Capture the cell that displays the provided text and extract its [X, Y] central coordinate. 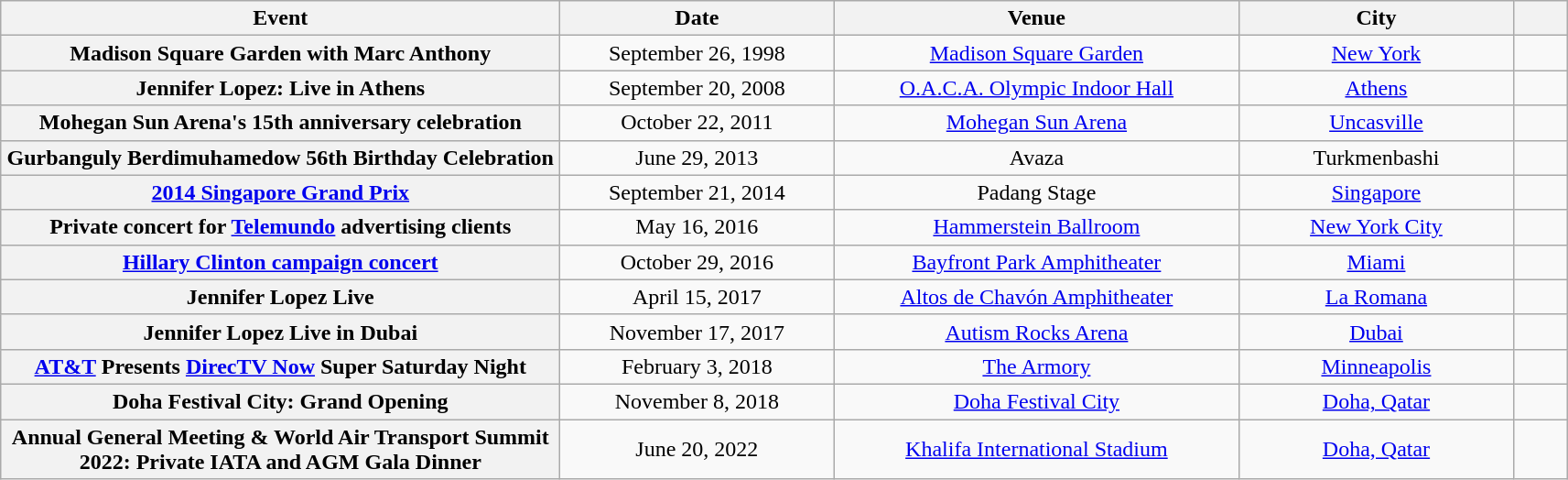
Venue [1036, 18]
September 20, 2008 [697, 88]
Madison Square Garden with Marc Anthony [280, 53]
Khalifa International Stadium [1036, 449]
November 8, 2018 [697, 401]
Hammerstein Ballroom [1036, 227]
Turkmenbashi [1377, 158]
Uncasville [1377, 123]
February 3, 2018 [697, 366]
Date [697, 18]
Avaza [1036, 158]
Event [280, 18]
October 29, 2016 [697, 262]
O.A.C.A. Olympic Indoor Hall [1036, 88]
June 29, 2013 [697, 158]
Athens [1377, 88]
Jennifer Lopez: Live in Athens [280, 88]
Mohegan Sun Arena's 15th anniversary celebration [280, 123]
Altos de Chavón Amphitheater [1036, 297]
Hillary Clinton campaign concert [280, 262]
New York City [1377, 227]
City [1377, 18]
La Romana [1377, 297]
Autism Rocks Arena [1036, 332]
Doha Festival City [1036, 401]
Annual General Meeting & World Air Transport Summit 2022: Private IATA and AGM Gala Dinner [280, 449]
September 26, 1998 [697, 53]
Doha Festival City: Grand Opening [280, 401]
Dubai [1377, 332]
Jennifer Lopez Live [280, 297]
Mohegan Sun Arena [1036, 123]
Jennifer Lopez Live in Dubai [280, 332]
Miami [1377, 262]
AT&T Presents DirecTV Now Super Saturday Night [280, 366]
June 20, 2022 [697, 449]
Singapore [1377, 192]
April 15, 2017 [697, 297]
Bayfront Park Amphitheater [1036, 262]
2014 Singapore Grand Prix [280, 192]
September 21, 2014 [697, 192]
New York [1377, 53]
Madison Square Garden [1036, 53]
Gurbanguly Berdimuhamedow 56th Birthday Celebration [280, 158]
Minneapolis [1377, 366]
Private concert for Telemundo advertising clients [280, 227]
Padang Stage [1036, 192]
May 16, 2016 [697, 227]
October 22, 2011 [697, 123]
November 17, 2017 [697, 332]
The Armory [1036, 366]
